Output the (X, Y) coordinate of the center of the cell containing the given text.  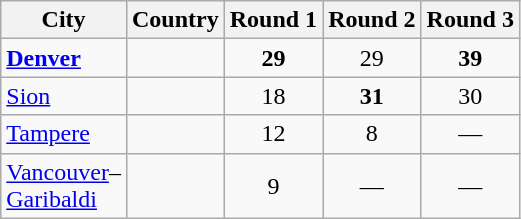
31 (372, 96)
Round 3 (470, 20)
39 (470, 58)
30 (470, 96)
Tampere (64, 134)
City (64, 20)
12 (273, 134)
Round 1 (273, 20)
Vancouver–Garibaldi (64, 186)
Sion (64, 96)
Round 2 (372, 20)
Denver (64, 58)
8 (372, 134)
18 (273, 96)
9 (273, 186)
Country (175, 20)
